Detect which cell encompasses the target text, then output its (x, y) center coordinate. 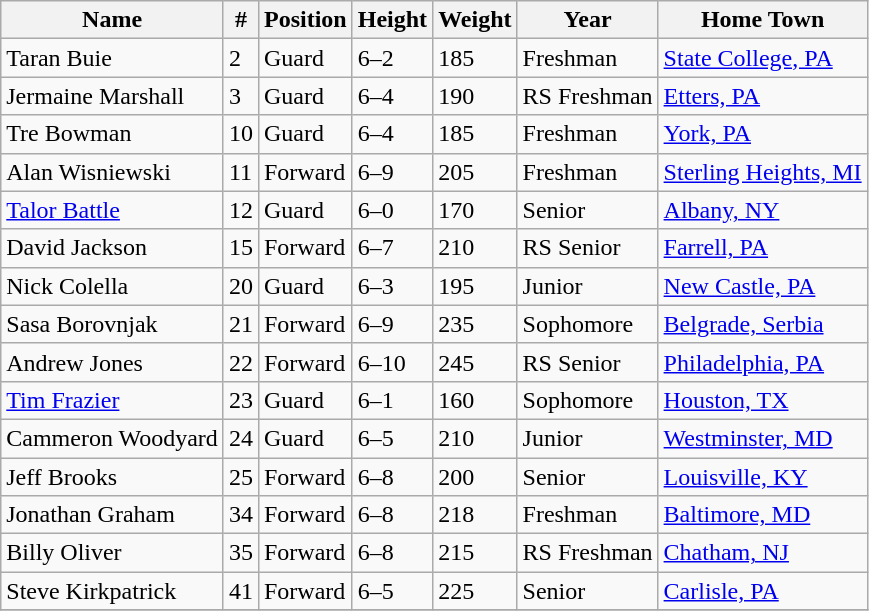
195 (475, 286)
Year (588, 20)
Tim Frazier (112, 400)
6–3 (392, 286)
Home Town (762, 20)
Sterling Heights, MI (762, 172)
State College, PA (762, 58)
245 (475, 362)
24 (240, 438)
170 (475, 210)
David Jackson (112, 248)
22 (240, 362)
Carlisle, PA (762, 591)
# (240, 20)
Belgrade, Serbia (762, 324)
15 (240, 248)
3 (240, 96)
20 (240, 286)
Jonathan Graham (112, 515)
21 (240, 324)
41 (240, 591)
6–2 (392, 58)
Nick Colella (112, 286)
Cammeron Woodyard (112, 438)
Sasa Borovnjak (112, 324)
25 (240, 477)
Name (112, 20)
Louisville, KY (762, 477)
23 (240, 400)
6–10 (392, 362)
Jeff Brooks (112, 477)
York, PA (762, 134)
New Castle, PA (762, 286)
Talor Battle (112, 210)
Height (392, 20)
Weight (475, 20)
12 (240, 210)
Westminster, MD (762, 438)
11 (240, 172)
Farrell, PA (762, 248)
Chatham, NJ (762, 553)
Houston, TX (762, 400)
6–0 (392, 210)
6–7 (392, 248)
Billy Oliver (112, 553)
35 (240, 553)
Andrew Jones (112, 362)
10 (240, 134)
Etters, PA (762, 96)
Steve Kirkpatrick (112, 591)
235 (475, 324)
160 (475, 400)
Philadelphia, PA (762, 362)
34 (240, 515)
Jermaine Marshall (112, 96)
190 (475, 96)
218 (475, 515)
Taran Buie (112, 58)
200 (475, 477)
2 (240, 58)
225 (475, 591)
6–1 (392, 400)
Baltimore, MD (762, 515)
205 (475, 172)
Albany, NY (762, 210)
215 (475, 553)
Tre Bowman (112, 134)
Alan Wisniewski (112, 172)
Position (305, 20)
